Return the [X, Y] coordinate for the center point of the cell that contains the specified text.  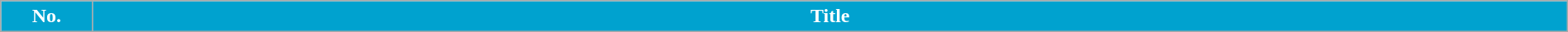
Title [830, 16]
No. [46, 16]
